Locate the cell with the specified text and output its (X, Y) center coordinate. 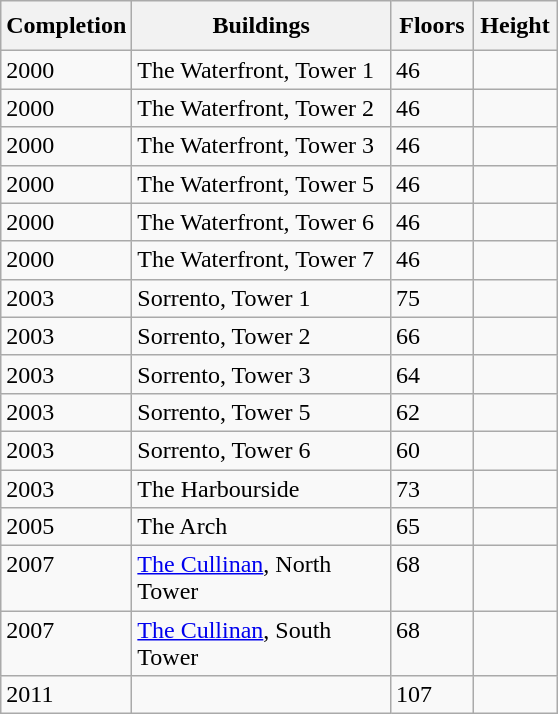
The Waterfront, Tower 2 (262, 108)
The Waterfront, Tower 3 (262, 146)
Sorrento, Tower 2 (262, 336)
The Harbourside (262, 489)
62 (432, 412)
Sorrento, Tower 3 (262, 374)
107 (432, 695)
The Cullinan, South Tower (262, 644)
73 (432, 489)
The Waterfront, Tower 6 (262, 222)
The Waterfront, Tower 1 (262, 70)
Sorrento, Tower 6 (262, 450)
75 (432, 298)
64 (432, 374)
65 (432, 527)
66 (432, 336)
The Cullinan, North Tower (262, 578)
2005 (66, 527)
The Waterfront, Tower 5 (262, 184)
Completion (66, 26)
Floors (432, 26)
Height (514, 26)
The Arch (262, 527)
Buildings (262, 26)
The Waterfront, Tower 7 (262, 260)
Sorrento, Tower 5 (262, 412)
2011 (66, 695)
Sorrento, Tower 1 (262, 298)
60 (432, 450)
